Scan for the cell matching the given text and deliver its (x, y) coordinate at center. 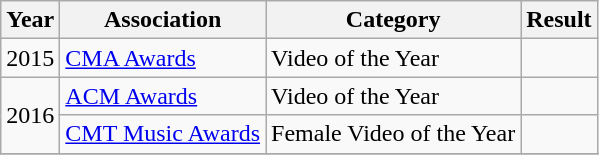
Category (394, 20)
Female Video of the Year (394, 134)
Year (30, 20)
CMA Awards (163, 58)
ACM Awards (163, 96)
2015 (30, 58)
Association (163, 20)
CMT Music Awards (163, 134)
2016 (30, 115)
Result (559, 20)
